Output the (x, y) coordinate of the center of the cell containing the given text.  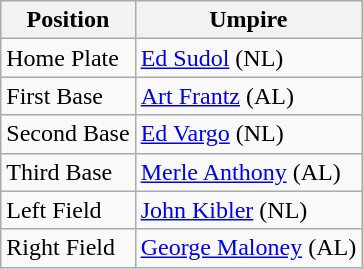
Ed Sudol (NL) (248, 58)
Home Plate (68, 58)
Umpire (248, 20)
George Maloney (AL) (248, 248)
Art Frantz (AL) (248, 96)
Second Base (68, 134)
Position (68, 20)
First Base (68, 96)
Ed Vargo (NL) (248, 134)
John Kibler (NL) (248, 210)
Left Field (68, 210)
Third Base (68, 172)
Merle Anthony (AL) (248, 172)
Right Field (68, 248)
